Scan for the cell matching the given text and deliver its (X, Y) coordinate at center. 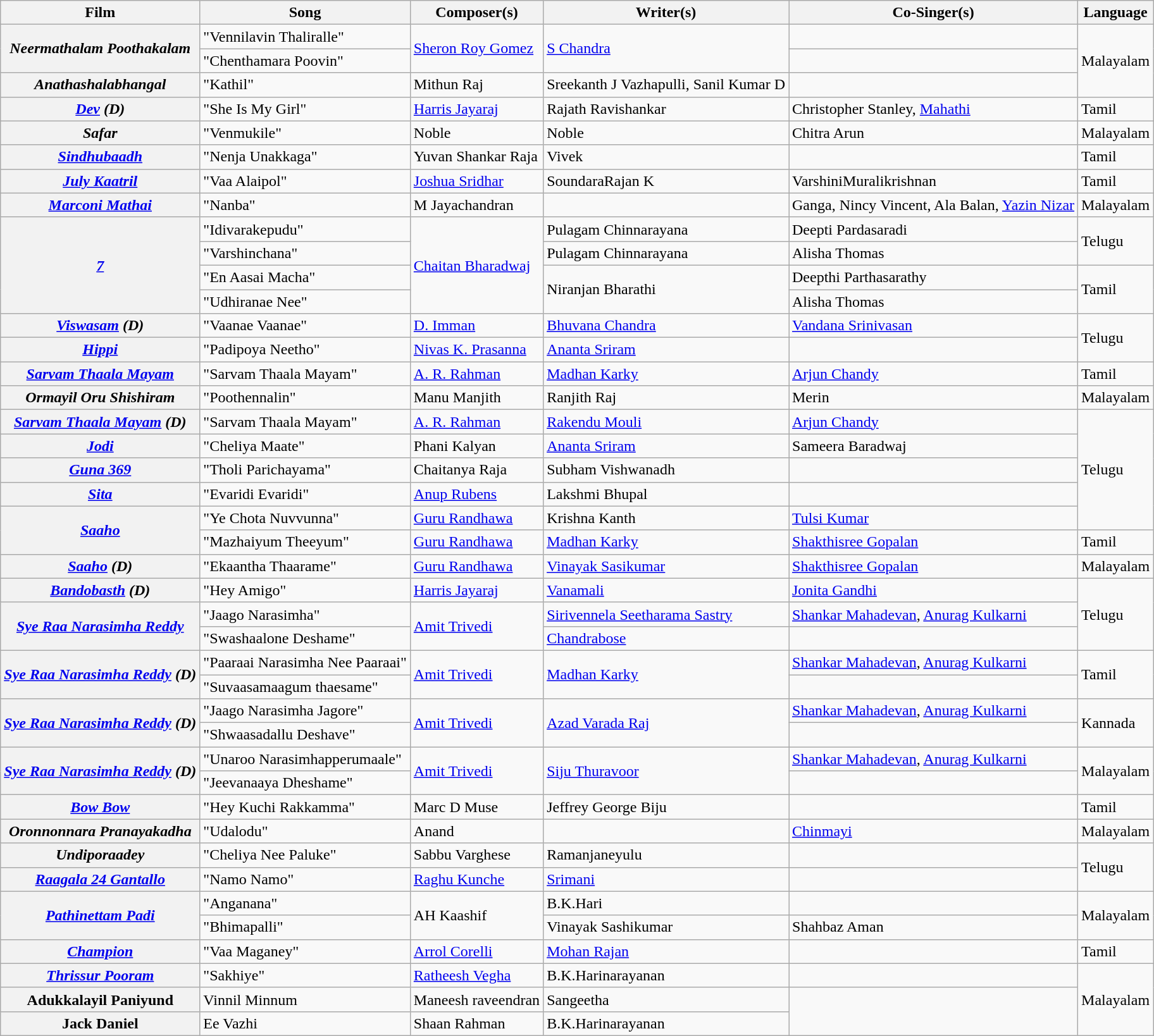
"Ekaantha Thaarame" (305, 566)
"Mazhaiyum Theeyum" (305, 542)
Mithun Raj (476, 85)
"Shwaasadallu Deshave" (305, 735)
Chinmayi (933, 831)
"Swashaalone Deshame" (305, 638)
Pathinettam Padi (100, 915)
"Nanba" (305, 205)
Rajath Ravishankar (666, 109)
Shaan Rahman (476, 1023)
Srimani (666, 879)
Sheron Roy Gomez (476, 49)
Neermathalam Poothakalam (100, 49)
"Hey Kuchi Rakkamma" (305, 807)
SoundaraRajan K (666, 181)
Language (1116, 13)
Yuvan Shankar Raja (476, 157)
Maneesh raveendran (476, 999)
Guna 369 (100, 470)
Adukkalayil Paniyund (100, 999)
Viswasam (D) (100, 326)
Saaho (100, 530)
"Vaa Alaipol" (305, 181)
"Nenja Unakkaga" (305, 157)
Nivas K. Prasanna (476, 350)
"Vaa Maganey" (305, 951)
Ratheesh Vegha (476, 975)
VarshiniMuralikrishnan (933, 181)
Rakendu Mouli (666, 422)
Ranjith Raj (666, 398)
"Namo Namo" (305, 879)
"Hey Amigo" (305, 590)
Jeffrey George Biju (666, 807)
Marconi Mathai (100, 205)
"Paaraai Narasimha Nee Paaraai" (305, 662)
Kannada (1116, 723)
"En Aasai Macha" (305, 277)
"Jeevanaaya Dheshame" (305, 783)
Oronnonnara Pranayakadha (100, 831)
Sarvam Thaala Mayam (100, 374)
Sabbu Varghese (476, 855)
"Anganana" (305, 903)
"Ye Chota Nuvvunna" (305, 518)
Manu Manjith (476, 398)
Anand (476, 831)
Mohan Rajan (666, 951)
Sreekanth J Vazhapulli, Sanil Kumar D (666, 85)
Chaitan Bharadwaj (476, 265)
D. Imman (476, 326)
Jodi (100, 446)
Sita (100, 494)
Ee Vazhi (305, 1023)
"Kathil" (305, 85)
Chaitanya Raja (476, 470)
Vinnil Minnum (305, 999)
Niranjan Bharathi (666, 289)
Sarvam Thaala Mayam (D) (100, 422)
Deepthi Parthasarathy (933, 277)
"Udalodu" (305, 831)
"Poothennalin" (305, 398)
Bandobasth (D) (100, 590)
"Sakhiye" (305, 975)
Jack Daniel (100, 1023)
"Tholi Parichayama" (305, 470)
Ramanjaneyulu (666, 855)
"Chenthamara Poovin" (305, 61)
Vinayak Sashikumar (666, 927)
Merin (933, 398)
Saaho (D) (100, 566)
Phani Kalyan (476, 446)
Arrol Corelli (476, 951)
"Evaridi Evaridi" (305, 494)
Bhuvana Chandra (666, 326)
Sirivennela Seetharama Sastry (666, 614)
Dev (D) (100, 109)
"Padipoya Neetho" (305, 350)
Siju Thuravoor (666, 771)
Chitra Arun (933, 133)
Vivek (666, 157)
Vinayak Sasikumar (666, 566)
"Jaago Narasimha" (305, 614)
Raghu Kunche (476, 879)
Composer(s) (476, 13)
Sindhubaadh (100, 157)
"Vennilavin Thaliralle" (305, 37)
Jonita Gandhi (933, 590)
"Varshinchana" (305, 253)
"Vaanae Vaanae" (305, 326)
AH Kaashif (476, 915)
Azad Varada Raj (666, 723)
Sangeetha (666, 999)
"Cheliya Nee Paluke" (305, 855)
Anup Rubens (476, 494)
Hippi (100, 350)
S Chandra (666, 49)
Christopher Stanley, Mahathi (933, 109)
"Udhiranae Nee" (305, 302)
"Bhimapalli" (305, 927)
Lakshmi Bhupal (666, 494)
Vanamali (666, 590)
Sye Raa Narasimha Reddy (100, 626)
B.K.Hari (666, 903)
Chandrabose (666, 638)
Deepti Pardasaradi (933, 229)
"She Is My Girl" (305, 109)
July Kaatril (100, 181)
Thrissur Pooram (100, 975)
"Cheliya Maate" (305, 446)
Subham Vishwanadh (666, 470)
Krishna Kanth (666, 518)
Bow Bow (100, 807)
Ormayil Oru Shishiram (100, 398)
Raagala 24 Gantallo (100, 879)
"Jaago Narasimha Jagore" (305, 711)
Champion (100, 951)
7 (100, 265)
Marc D Muse (476, 807)
"Idivarakepudu" (305, 229)
Song (305, 13)
Joshua Sridhar (476, 181)
"Venmukile" (305, 133)
Shahbaz Aman (933, 927)
"Unaroo Narasimhapperumaale" (305, 759)
Tulsi Kumar (933, 518)
Sameera Baradwaj (933, 446)
Anathashalabhangal (100, 85)
Film (100, 13)
Safar (100, 133)
Ganga, Nincy Vincent, Ala Balan, Yazin Nizar (933, 205)
M Jayachandran (476, 205)
Co-Singer(s) (933, 13)
Writer(s) (666, 13)
"Suvaasamaagum thaesame" (305, 686)
Vandana Srinivasan (933, 326)
Undiporaadey (100, 855)
